For the text-containing cell, return its midpoint in [X, Y] coordinate format. 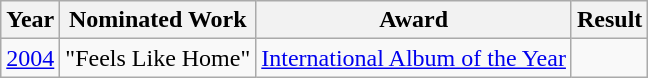
"Feels Like Home" [158, 58]
Award [414, 20]
International Album of the Year [414, 58]
Year [30, 20]
Nominated Work [158, 20]
2004 [30, 58]
Result [609, 20]
